For the text-containing cell, return its midpoint in (X, Y) coordinate format. 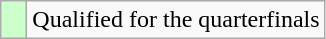
Qualified for the quarterfinals (176, 20)
